Identify which cell holds the provided text, then report its (X, Y) central coordinate. 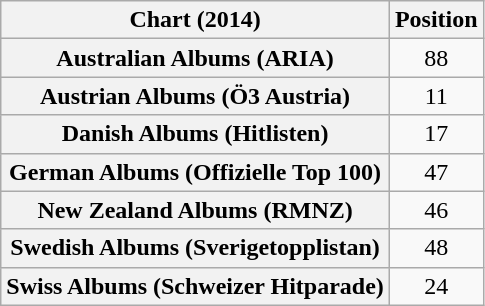
47 (436, 172)
Chart (2014) (196, 20)
New Zealand Albums (RMNZ) (196, 210)
11 (436, 96)
88 (436, 58)
Australian Albums (ARIA) (196, 58)
24 (436, 286)
17 (436, 134)
Danish Albums (Hitlisten) (196, 134)
Position (436, 20)
48 (436, 248)
Swiss Albums (Schweizer Hitparade) (196, 286)
German Albums (Offizielle Top 100) (196, 172)
Swedish Albums (Sverigetopplistan) (196, 248)
46 (436, 210)
Austrian Albums (Ö3 Austria) (196, 96)
